Search for the cell housing the specified text and yield its (x, y) center coordinate. 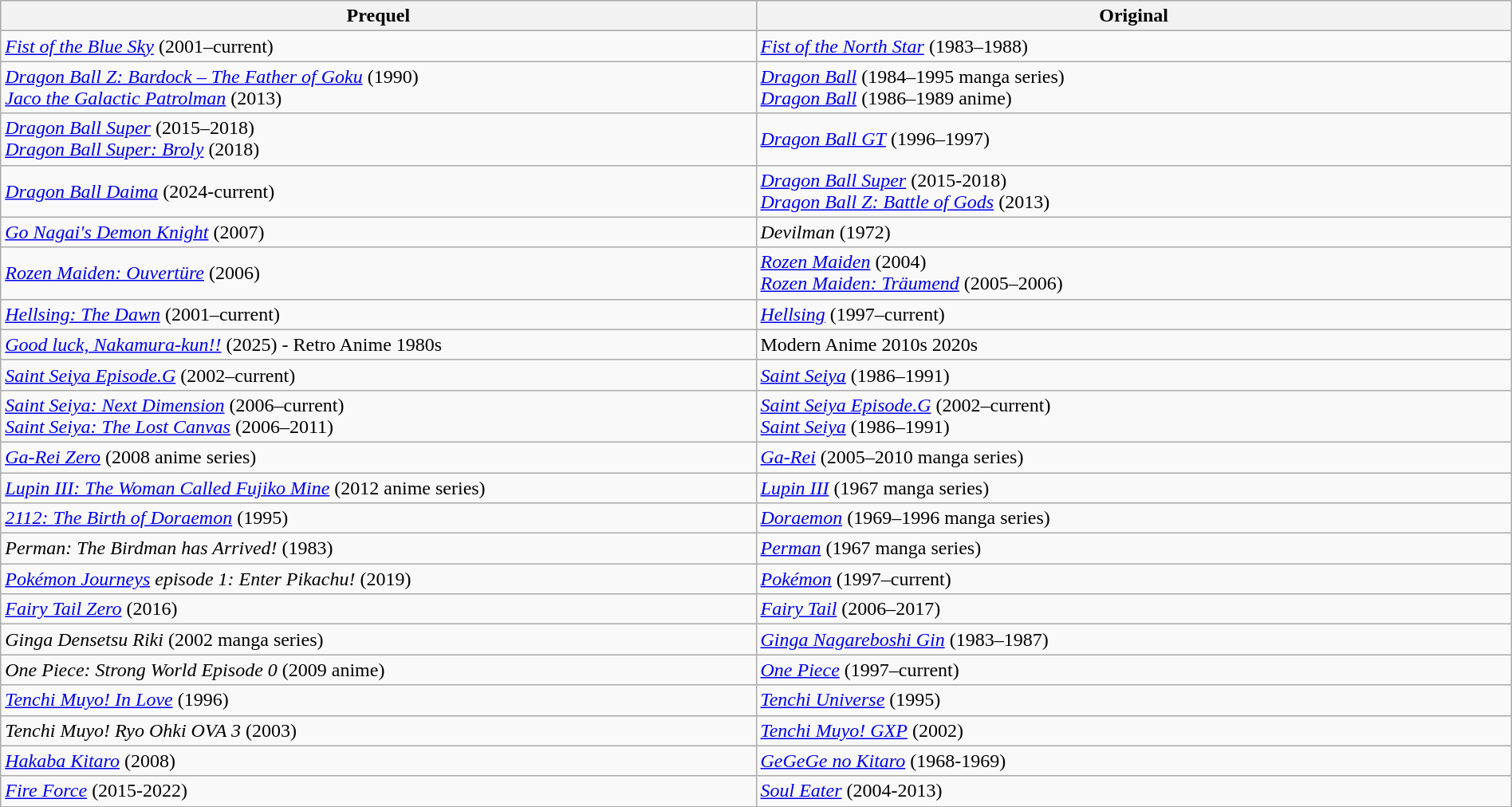
Ga-Rei (2005–2010 manga series) (1134, 457)
Perman (1967 manga series) (1134, 549)
Fairy Tail Zero (2016) (378, 609)
Tenchi Muyo! In Love (1996) (378, 700)
Original (1134, 16)
Prequel (378, 16)
Saint Seiya: Next Dimension (2006–current)Saint Seiya: The Lost Canvas (2006–2011) (378, 416)
Devilman (1972) (1134, 232)
Fist of the North Star (1983–1988) (1134, 46)
Fist of the Blue Sky (2001–current) (378, 46)
Fairy Tail (2006–2017) (1134, 609)
Tenchi Universe (1995) (1134, 700)
Dragon Ball Super (2015–2018)Dragon Ball Super: Broly (2018) (378, 139)
Tenchi Muyo! Ryo Ohki OVA 3 (2003) (378, 730)
One Piece: Strong World Episode 0 (2009 anime) (378, 670)
Hakaba Kitaro (2008) (378, 761)
Go Nagai's Demon Knight (2007) (378, 232)
Ga-Rei Zero (2008 anime series) (378, 457)
Hellsing: The Dawn (2001–current) (378, 314)
2112: The Birth of Doraemon (1995) (378, 518)
Dragon Ball Super (2015-2018)Dragon Ball Z: Battle of Gods (2013) (1134, 191)
Dragon Ball Z: Bardock – The Father of Goku (1990)Jaco the Galactic Patrolman (2013) (378, 88)
Doraemon (1969–1996 manga series) (1134, 518)
Soul Eater (2004-2013) (1134, 791)
Tenchi Muyo! GXP (2002) (1134, 730)
One Piece (1997–current) (1134, 670)
Saint Seiya Episode.G (2002–current) (378, 375)
Lupin III: The Woman Called Fujiko Mine (2012 anime series) (378, 487)
Perman: The Birdman has Arrived! (1983) (378, 549)
Rozen Maiden (2004)Rozen Maiden: Träumend (2005–2006) (1134, 273)
Modern Anime 2010s 2020s (1134, 344)
Dragon Ball GT (1996–1997) (1134, 139)
Dragon Ball (1984–1995 manga series)Dragon Ball (1986–1989 anime) (1134, 88)
Rozen Maiden: Ouvertüre (2006) (378, 273)
Dragon Ball Daima (2024-current) (378, 191)
Pokémon Journeys episode 1: Enter Pikachu! (2019) (378, 579)
Saint Seiya (1986–1991) (1134, 375)
Hellsing (1997–current) (1134, 314)
Pokémon (1997–current) (1134, 579)
Ginga Densetsu Riki (2002 manga series) (378, 640)
Lupin III (1967 manga series) (1134, 487)
Good luck, Nakamura-kun!! (2025) - Retro Anime 1980s (378, 344)
Saint Seiya Episode.G (2002–current)Saint Seiya (1986–1991) (1134, 416)
GeGeGe no Kitaro (1968-1969) (1134, 761)
Fire Force (2015-2022) (378, 791)
Ginga Nagareboshi Gin (1983–1987) (1134, 640)
